Capture the cell that displays the provided text and extract its (X, Y) central coordinate. 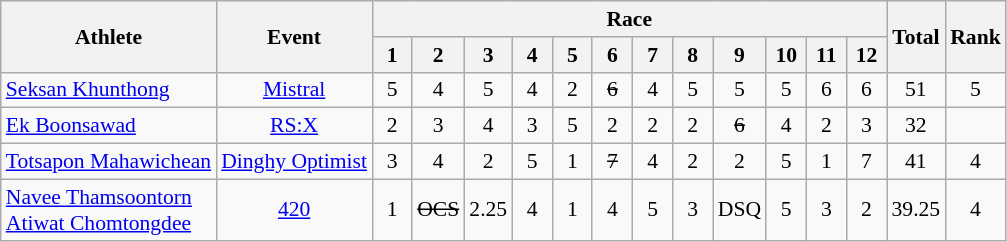
39.25 (916, 210)
Dinghy Optimist (294, 162)
Navee ThamsoontornAtiwat Chomtongdee (108, 210)
420 (294, 210)
Athlete (108, 36)
2.25 (488, 210)
Event (294, 36)
51 (916, 90)
OCS (438, 210)
RS:X (294, 126)
12 (866, 55)
Ek Boonsawad (108, 126)
Total (916, 36)
Race (629, 19)
9 (740, 55)
Rank (976, 36)
Totsapon Mahawichean (108, 162)
Mistral (294, 90)
41 (916, 162)
10 (786, 55)
32 (916, 126)
11 (826, 55)
Seksan Khunthong (108, 90)
DSQ (740, 210)
8 (693, 55)
